From the cell containing the given text, extract its center point as [X, Y] coordinate. 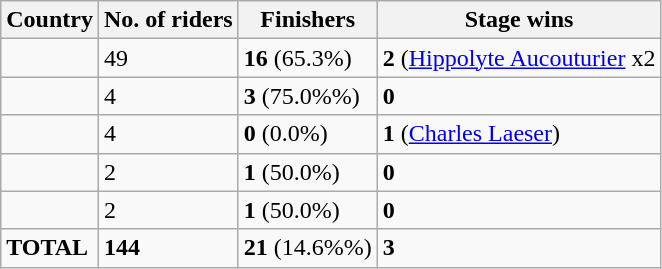
No. of riders [168, 20]
144 [168, 248]
Country [50, 20]
2 (Hippolyte Aucouturier x2 [519, 58]
21 (14.6%%) [308, 248]
16 (65.3%) [308, 58]
1 (Charles Laeser) [519, 134]
Stage wins [519, 20]
0 (0.0%) [308, 134]
TOTAL [50, 248]
Finishers [308, 20]
49 [168, 58]
3 (75.0%%) [308, 96]
3 [519, 248]
